Output the (x, y) coordinate of the center of the cell containing the given text.  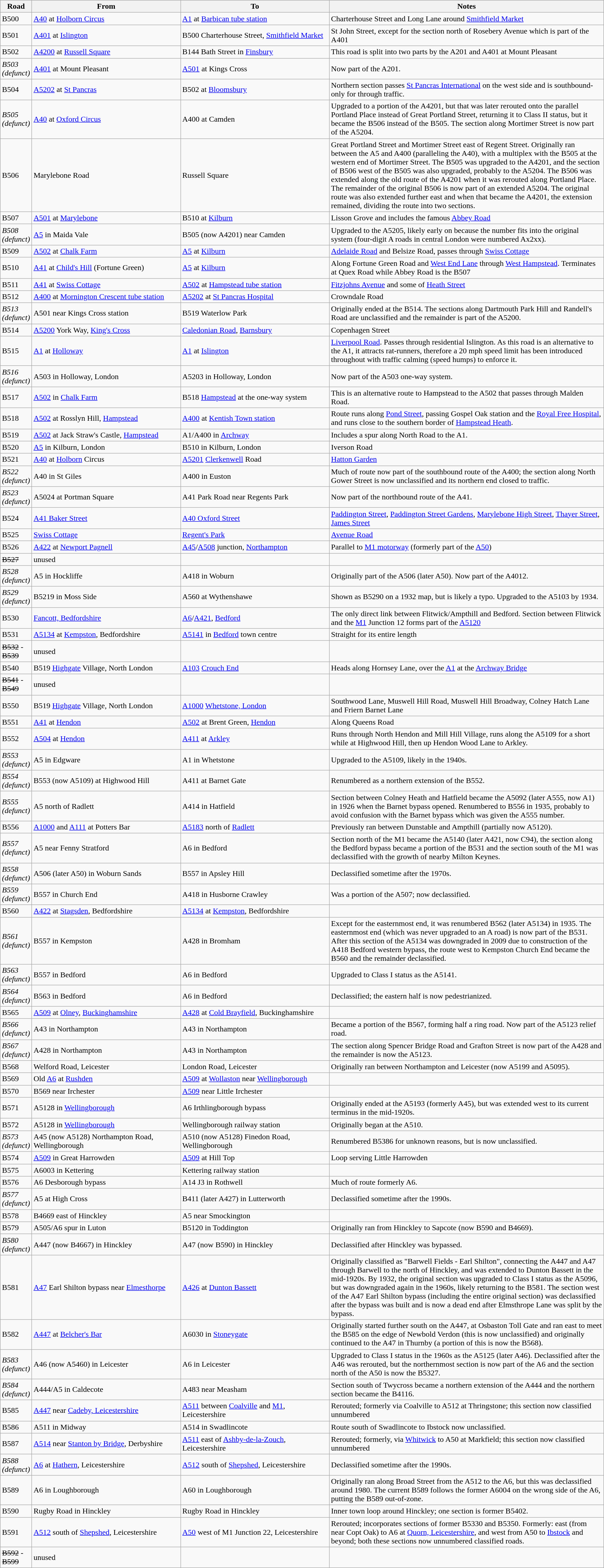
A5 near Fenny Stratford (106, 848)
B561 (defunct) (16, 941)
B552 (16, 739)
A509 at Wollaston near Wellingborough (255, 1079)
A1 at Barbican tube station (255, 19)
A40 in St Giles (106, 476)
Parallel to M1 motorway (formerly part of the A50) (467, 547)
Road (16, 6)
A411 at Barnet Gate (255, 781)
Upgraded to the A5109, likely in the 1940s. (467, 759)
B557 in Apsley Hill (255, 873)
B532 - B539 (16, 651)
Copenhagen Street (467, 330)
This road is split into two parts by the A201 and A401 at Mount Pleasant (467, 52)
B528 (defunct) (16, 576)
A5141 in Bedford town centre (255, 635)
A400 in Euston (255, 476)
A501 at Kings Cross (255, 68)
A509 at Olney, Buckinghamshire (106, 1012)
B571 (16, 1108)
B505 (defunct) (16, 119)
A514 near Stanton by Bridge, Derbyshire (106, 1443)
B588 (defunct) (16, 1465)
Now part of the A201. (467, 68)
A401 at Islington (106, 35)
The section along Spencer Bridge Road and Grafton Street is now part of the A428 and the remainder is now the A5123. (467, 1050)
A504 at Hendon (106, 739)
A422 at Newport Pagnell (106, 547)
A447 at Belcher's Bar (106, 1334)
B5219 in Moss Side (106, 597)
B503 (defunct) (16, 68)
A41 at Child's Hill (Fortune Green) (106, 268)
Swiss Cottage (106, 535)
Rerouted; formerly, via Whitwick to A50 at Markfield; this section now classified unnumbered (467, 1443)
From (106, 6)
B510 (16, 268)
A103 Crouch End (255, 668)
Declassified sometime after the 1970s. (467, 873)
B531 (16, 635)
B563 in Bedford (106, 996)
B515 (16, 351)
Heads along Hornsey Lane, over the A1 at the Archway Bridge (467, 668)
A5 in Kilburn, London (106, 447)
B516 (defunct) (16, 376)
Regent's Park (255, 535)
A510 (now A5128) Finedon Road, Wellingborough (255, 1141)
B541 - B549 (16, 685)
B519 (16, 435)
B553 (defunct) (16, 759)
A502 at Brent Green, Hendon (255, 722)
B584 (defunct) (16, 1389)
A502 in Chalk Farm (106, 397)
B514 (16, 330)
A5 near Smockington (255, 1216)
Southwood Lane, Muswell Hill Road, Muswell Hill Broadway, Colney Hatch Lane and Friern Barnet Lane (467, 705)
Originally ran between Northampton and Leicester (now A5199 and A5095). (467, 1067)
Previously ran between Dunstable and Ampthill (partially now A5120). (467, 827)
A505/A6 spur in Luton (106, 1228)
B517 (16, 397)
B568 (16, 1067)
A418 in Woburn (255, 576)
Lisson Grove and includes the famous Abbey Road (467, 218)
A502 at Chalk Farm (106, 251)
A400 at Kentish Town station (255, 418)
A428 in Northampton (106, 1050)
A41 Baker Street (106, 518)
A560 at Wythenshawe (255, 597)
B518 Hampstead at the one-way system (255, 397)
B550 (16, 705)
A501 near Kings Cross station (106, 314)
A5203 in Holloway, London (255, 376)
Now part of the northbound route of the A41. (467, 497)
Iverson Road (467, 447)
B592 - B599 (16, 1558)
Along Fortune Green Road and West End Lane through West Hampstead. Terminates at Quex Road while Abbey Road is the B507 (467, 268)
A1 at Holloway (106, 351)
Charterhouse Street and Long Lane around Smithfield Market (467, 19)
A5202 at St Pancras Hospital (255, 297)
Renumbered B5386 for unknown reasons, but is now unclassified. (467, 1141)
B589 (16, 1490)
Notes (467, 6)
B553 (now A5109) at Highwood Hill (106, 781)
B526 (16, 547)
B4669 east of Hinckley (106, 1216)
A1000 and A111 at Potters Bar (106, 827)
B521 (16, 459)
Upgraded to Class I status as the A5141. (467, 975)
B505 (now A4201) near Camden (255, 234)
Declassified; the eastern half is now pedestrianized. (467, 996)
Route south of Swadlincote to Ibstock now unclassified. (467, 1427)
A1 at Islington (255, 351)
B507 (16, 218)
B522 (defunct) (16, 476)
B557 (defunct) (16, 848)
Was a portion of the A507; now declassified. (467, 894)
B530 (16, 618)
A4200 at Russell Square (106, 52)
Paddington Street, Paddington Street Gardens, Marylebone High Street, Thayer Street, James Street (467, 518)
A5201 Clerkenwell Road (255, 459)
B574 (16, 1158)
This is an alternative route to Hampstead to the A502 that passes through Malden Road. (467, 397)
St John Street, except for the section north of Rosebery Avenue which is part of the A401 (467, 35)
B511 (16, 284)
A447 near Cadeby, Leicestershire (106, 1411)
A5 in Hockliffe (106, 576)
A483 near Measham (255, 1389)
B579 (16, 1228)
A41 at Swiss Cottage (106, 284)
Crowndale Road (467, 297)
A428 in Bromham (255, 941)
Became a portion of the B567, forming half a ring road. Now part of the A5123 relief road. (467, 1029)
Fitzjohns Avenue and some of Heath Street (467, 284)
B566 (defunct) (16, 1029)
B560 (16, 911)
A46 (now A5460) in Leicester (106, 1364)
B572 (16, 1124)
B508 (defunct) (16, 234)
Includes a spur along North Road to the A1. (467, 435)
B506 (16, 175)
A5 in Maida Vale (106, 234)
A5 in Edgware (106, 759)
Runs through North Hendon and Mill Hill Village, runs along the A5109 for a short while at Highwood Hill, then up Hendon Wood Lane to Arkley. (467, 739)
Much of route formerly A6. (467, 1182)
Wellingborough railway station (255, 1124)
B583 (defunct) (16, 1364)
B518 (16, 418)
B525 (16, 535)
B513 (defunct) (16, 314)
A5 at High Cross (106, 1199)
B510 in Kilburn, London (255, 447)
A511 between Coalville and M1, Leicestershire (255, 1411)
A47 (now B590) in Hinckley (255, 1245)
A1000 Whetstone, London (255, 705)
B501 (16, 35)
B578 (16, 1216)
A444/A5 in Caldecote (106, 1389)
Along Queens Road (467, 722)
B569 near Irchester (106, 1091)
Caledonian Road, Barnsbury (255, 330)
A6 in Loughborough (106, 1490)
B565 (16, 1012)
B558 (defunct) (16, 873)
Fancott, Bedfordshire (106, 618)
B567 (defunct) (16, 1050)
B510 at Kilburn (255, 218)
A503 in Holloway, London (106, 376)
Route runs along Pond Street, passing Gospel Oak station and the Royal Free Hospital, and runs close to the southern border of Hampstead Heath. (467, 418)
Inner town loop around Hinckley; one section is former B5402. (467, 1511)
A509 near Little Irchester (255, 1091)
A401 at Mount Pleasant (106, 68)
A5024 at Portman Square (106, 497)
Loop serving Little Harrowden (467, 1158)
B504 (16, 90)
To (255, 6)
A447 (now B4667) in Hinckley (106, 1245)
Originally ended at the A5193 (formerly A45), but was extended west to its current terminus in the mid-1920s. (467, 1108)
A509 at Hill Top (255, 1158)
B523 (defunct) (16, 497)
B509 (16, 251)
B144 Bath Street in Finsbury (255, 52)
B569 (16, 1079)
A41 at Hendon (106, 722)
B564 (defunct) (16, 996)
B559 (defunct) (16, 894)
B575 (16, 1170)
Old A6 at Rushden (106, 1079)
Originally ran from Hinckley to Sapcote (now B590 and B4669). (467, 1228)
A5202 at St Pancras (106, 90)
A5200 York Way, King's Cross (106, 330)
B563 (defunct) (16, 975)
B576 (16, 1182)
B500 (16, 19)
A1/A400 in Archway (255, 435)
Northern section passes St Pancras International on the west side and is southbound-only for through traffic. (467, 90)
B577 (defunct) (16, 1199)
A400 at Camden (255, 119)
B529 (defunct) (16, 597)
A511 east of Ashby-de-la-Zouch, Leicestershire (255, 1443)
A5 north of Radlett (106, 806)
B557 in Bedford (106, 975)
A426 at Dunton Bassett (255, 1287)
A511 in Midway (106, 1427)
A6 at Hathern, Leicestershire (106, 1465)
A47 Earl Shilton bypass near Elmesthorpe (106, 1287)
A502 at Hampstead tube station (255, 284)
A502 at Rosslyn Hill, Hampstead (106, 418)
A509 in Great Harrowden (106, 1158)
Welford Road, Leicester (106, 1067)
A50 west of M1 Junction 22, Leicestershire (255, 1532)
A45/A508 junction, Northampton (255, 547)
Avenue Road (467, 535)
A1 in Whetstone (255, 759)
A428 at Cold Brayfield, Buckinghamshire (255, 1012)
A14 J3 in Rothwell (255, 1182)
Marylebone Road (106, 175)
B591 (16, 1532)
A40 at Oxford Circus (106, 119)
A514 in Swadlincote (255, 1427)
Russell Square (255, 175)
A5183 north of Radlett (255, 827)
A6 in Leicester (255, 1364)
A60 in Loughborough (255, 1490)
B502 (16, 52)
Hatton Garden (467, 459)
Renumbered as a northern extension of the B552. (467, 781)
A418 in Husborne Crawley (255, 894)
Now part of the A503 one-way system. (467, 376)
B573 (defunct) (16, 1141)
B519 Waterlow Park (255, 314)
Declassified after Hinckley was bypassed. (467, 1245)
A400 at Mornington Crescent tube station (106, 297)
B5120 in Toddington (255, 1228)
Adelaide Road and Belsize Road, passes through Swiss Cottage (467, 251)
B411 (later A427) in Lutterworth (255, 1199)
B520 (16, 447)
B524 (16, 518)
B512 (16, 297)
B587 (16, 1443)
A45 (now A5128) Northampton Road, Wellingborough (106, 1141)
A6 Irthlingborough bypass (255, 1108)
Section south of Twycross became a northern extension of the A444 and the northern section became the B4116. (467, 1389)
A41 Park Road near Regents Park (255, 497)
Upgraded to the A5205, likely early on because the number fits into the original system (four-digit A roads in central London were numbered Ax2xx). (467, 234)
B590 (16, 1511)
A422 at Stagsden, Bedfordshire (106, 911)
A502 at Jack Straw's Castle, Hampstead (106, 435)
Straight for its entire length (467, 635)
Originally part of the A506 (later A50). Now part of the A4012. (467, 576)
London Road, Leicester (255, 1067)
The only direct link between Flitwick/Ampthill and Bedford. Section between Flitwick and the M1 Junction 12 forms part of the A5120 (467, 618)
B554 (defunct) (16, 781)
A6/A421, Bedford (255, 618)
B570 (16, 1091)
A411 at Arkley (255, 739)
Kettering railway station (255, 1170)
B585 (16, 1411)
Rerouted; formerly via Coalville to A512 at Thringstone; this section now classified unnumbered (467, 1411)
Originally began at the A510. (467, 1124)
B557 in Kempston (106, 941)
B586 (16, 1427)
B582 (16, 1334)
A6003 in Kettering (106, 1170)
B500 Charterhouse Street, Smithfield Market (255, 35)
B527 (16, 559)
A506 (later A50) in Woburn Sands (106, 873)
B557 in Church End (106, 894)
A414 in Hatfield (255, 806)
B540 (16, 668)
A6030 in Stoneygate (255, 1334)
B581 (16, 1287)
B556 (16, 827)
B502 at Bloomsbury (255, 90)
Shown as B5290 on a 1932 map, but is likely a typo. Upgraded to the A5103 by 1934. (467, 597)
Originally ended at the B514. The sections along Dartmouth Park Hill and Randell's Road are unclassified and the remainder is part of the A5200. (467, 314)
B555 (defunct) (16, 806)
B551 (16, 722)
A40 Oxford Street (255, 518)
A6 Desborough bypass (106, 1182)
A501 at Marylebone (106, 218)
B580 (defunct) (16, 1245)
